Find where the given text appears and provide that cell's center as [x, y] coordinate. 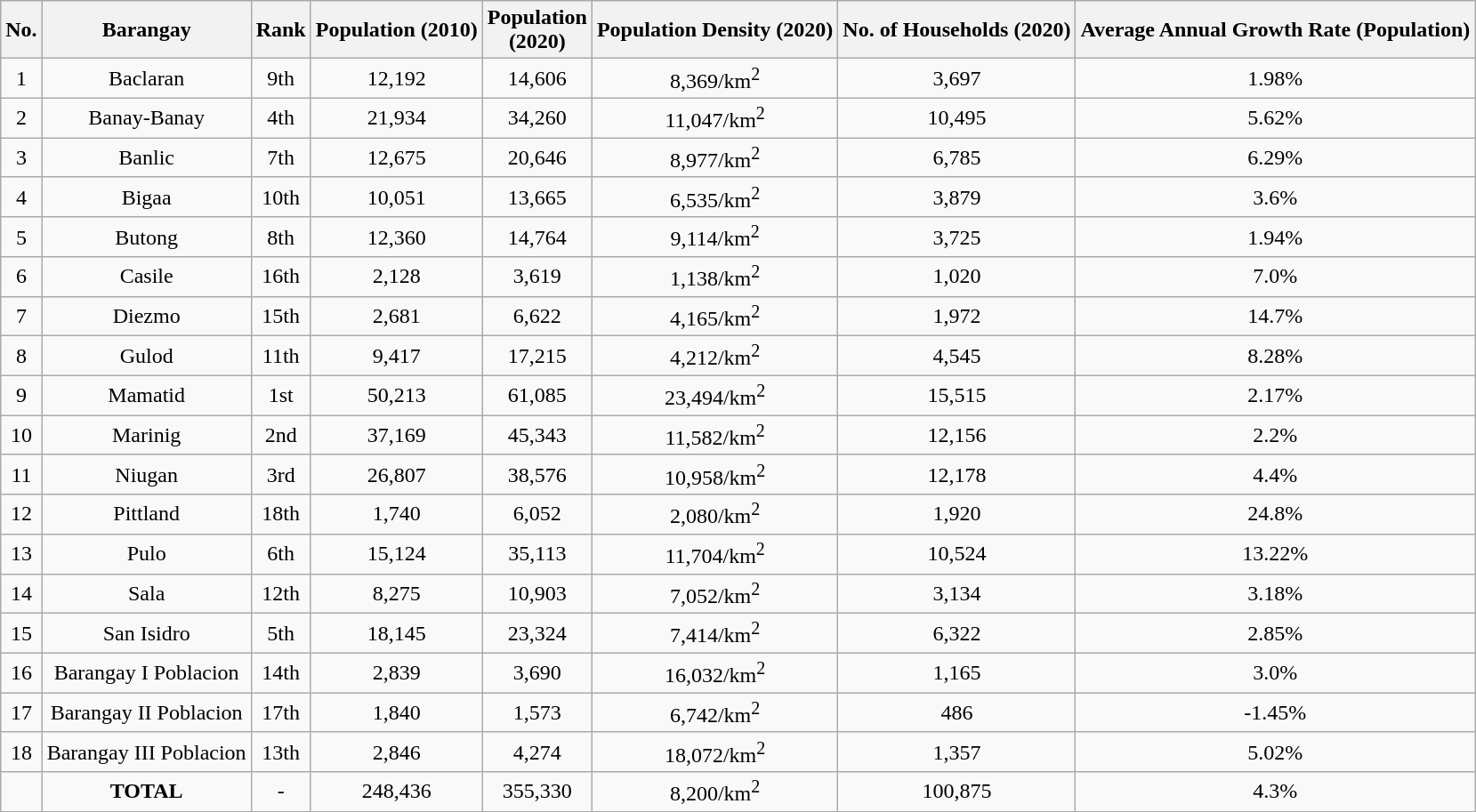
11,582/km2 [714, 436]
12,360 [397, 237]
18,145 [397, 633]
Pulo [146, 553]
13,665 [537, 197]
9,417 [397, 356]
61,085 [537, 395]
13 [21, 553]
4,274 [537, 752]
4.3% [1276, 792]
2,846 [397, 752]
17 [21, 713]
6th [281, 553]
8.28% [1276, 356]
35,113 [537, 553]
1 [21, 78]
8 [21, 356]
1,972 [957, 317]
15,515 [957, 395]
248,436 [397, 792]
10,958/km2 [714, 475]
Banlic [146, 158]
6,785 [957, 158]
TOTAL [146, 792]
No. [21, 30]
7 [21, 317]
10,495 [957, 117]
2.85% [1276, 633]
- [281, 792]
5.02% [1276, 752]
23,494/km2 [714, 395]
Gulod [146, 356]
11,047/km2 [714, 117]
1,357 [957, 752]
No. of Households (2020) [957, 30]
3,134 [957, 594]
Rank [281, 30]
Population Density (2020) [714, 30]
Barangay [146, 30]
Bigaa [146, 197]
8,200/km2 [714, 792]
9,114/km2 [714, 237]
6.29% [1276, 158]
12,192 [397, 78]
4,545 [957, 356]
355,330 [537, 792]
24.8% [1276, 514]
3.18% [1276, 594]
6,052 [537, 514]
16th [281, 277]
8,977/km2 [714, 158]
Sala [146, 594]
1,020 [957, 277]
45,343 [537, 436]
3.6% [1276, 197]
16,032/km2 [714, 672]
14th [281, 672]
13th [281, 752]
Population (2010) [397, 30]
Baclaran [146, 78]
Marinig [146, 436]
4.4% [1276, 475]
7.0% [1276, 277]
3.0% [1276, 672]
9 [21, 395]
1,138/km2 [714, 277]
7,052/km2 [714, 594]
3,697 [957, 78]
6,742/km2 [714, 713]
11 [21, 475]
Barangay III Poblacion [146, 752]
1,573 [537, 713]
1,840 [397, 713]
2nd [281, 436]
3,619 [537, 277]
2,128 [397, 277]
14,764 [537, 237]
Barangay II Poblacion [146, 713]
13.22% [1276, 553]
20,646 [537, 158]
1,920 [957, 514]
18,072/km2 [714, 752]
10,051 [397, 197]
23,324 [537, 633]
4 [21, 197]
2,681 [397, 317]
18th [281, 514]
12,178 [957, 475]
4,212/km2 [714, 356]
38,576 [537, 475]
Butong [146, 237]
1.98% [1276, 78]
10,524 [957, 553]
15 [21, 633]
18 [21, 752]
7th [281, 158]
21,934 [397, 117]
2,839 [397, 672]
8th [281, 237]
Average Annual Growth Rate (Population) [1276, 30]
12 [21, 514]
1,740 [397, 514]
Pittland [146, 514]
2.2% [1276, 436]
17th [281, 713]
5.62% [1276, 117]
3rd [281, 475]
8,275 [397, 594]
14.7% [1276, 317]
11th [281, 356]
10,903 [537, 594]
12,156 [957, 436]
37,169 [397, 436]
100,875 [957, 792]
6 [21, 277]
14 [21, 594]
4th [281, 117]
Niugan [146, 475]
3 [21, 158]
San Isidro [146, 633]
15,124 [397, 553]
Casile [146, 277]
10 [21, 436]
7,414/km2 [714, 633]
9th [281, 78]
4,165/km2 [714, 317]
6,535/km2 [714, 197]
Population(2020) [537, 30]
26,807 [397, 475]
3,690 [537, 672]
1,165 [957, 672]
5th [281, 633]
12th [281, 594]
Mamatid [146, 395]
17,215 [537, 356]
16 [21, 672]
-1.45% [1276, 713]
10th [281, 197]
5 [21, 237]
3,879 [957, 197]
Barangay I Poblacion [146, 672]
486 [957, 713]
14,606 [537, 78]
2 [21, 117]
12,675 [397, 158]
2.17% [1276, 395]
11,704/km2 [714, 553]
1st [281, 395]
2,080/km2 [714, 514]
50,213 [397, 395]
Banay-Banay [146, 117]
8,369/km2 [714, 78]
Diezmo [146, 317]
6,322 [957, 633]
15th [281, 317]
34,260 [537, 117]
1.94% [1276, 237]
3,725 [957, 237]
6,622 [537, 317]
